Return the (X, Y) coordinate for the center point of the cell that contains the specified text.  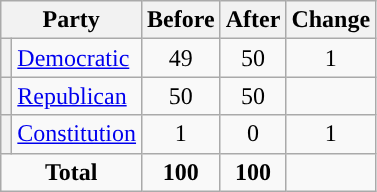
Democratic (77, 58)
Republican (77, 96)
Change (331, 20)
Constitution (77, 134)
Party (72, 20)
Total (72, 172)
Before (182, 20)
After (253, 20)
49 (182, 58)
0 (253, 134)
